Detect which cell encompasses the target text, then output its (x, y) center coordinate. 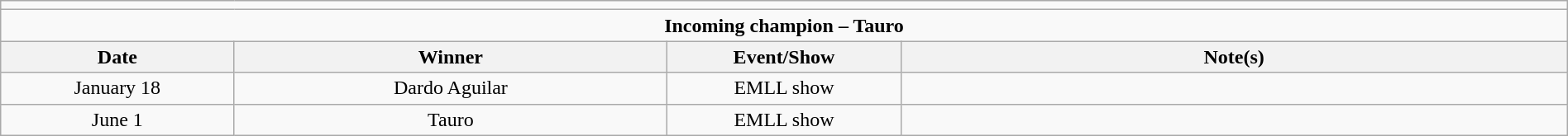
Event/Show (784, 57)
Winner (451, 57)
Incoming champion – Tauro (784, 26)
Tauro (451, 120)
June 1 (117, 120)
Dardo Aguilar (451, 88)
Note(s) (1234, 57)
January 18 (117, 88)
Date (117, 57)
